Extract the (X, Y) coordinate from the center of the cell holding the provided text.  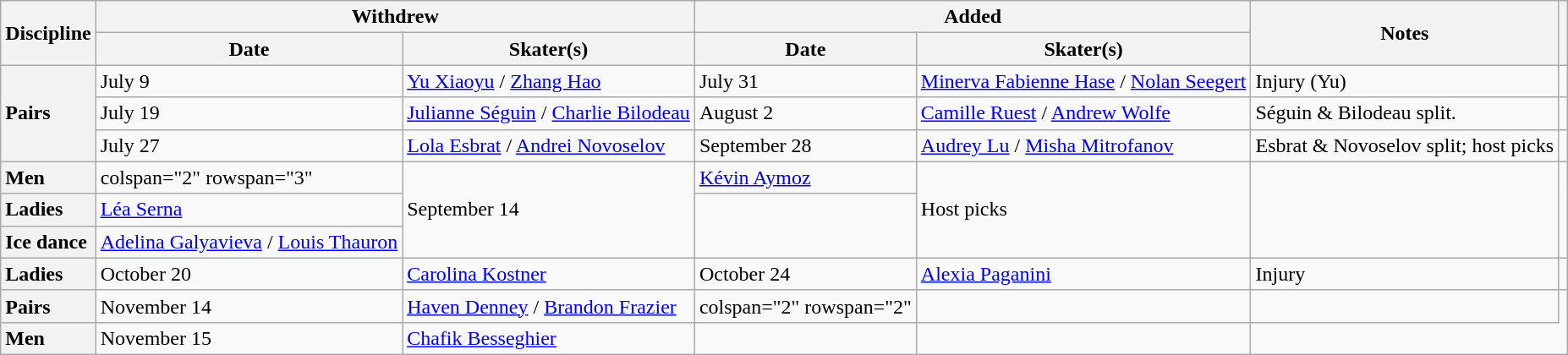
July 9 (249, 81)
Alexia Paganini (1083, 274)
Withdrew (395, 17)
Chafik Besseghier (549, 338)
colspan="2" rowspan="2" (805, 306)
Julianne Séguin / Charlie Bilodeau (549, 113)
September 14 (549, 210)
Added (973, 17)
October 24 (805, 274)
Léa Serna (249, 210)
Ice dance (48, 242)
Discipline (48, 33)
July 31 (805, 81)
Esbrat & Novoselov split; host picks (1405, 145)
Carolina Kostner (549, 274)
September 28 (805, 145)
Séguin & Bilodeau split. (1405, 113)
Kévin Aymoz (805, 177)
Adelina Galyavieva / Louis Thauron (249, 242)
Injury (1405, 274)
Camille Ruest / Andrew Wolfe (1083, 113)
Minerva Fabienne Hase / Nolan Seegert (1083, 81)
Haven Denney / Brandon Frazier (549, 306)
Yu Xiaoyu / Zhang Hao (549, 81)
Host picks (1083, 210)
July 19 (249, 113)
Audrey Lu / Misha Mitrofanov (1083, 145)
August 2 (805, 113)
November 14 (249, 306)
colspan="2" rowspan="3" (249, 177)
July 27 (249, 145)
Injury (Yu) (1405, 81)
Notes (1405, 33)
November 15 (249, 338)
October 20 (249, 274)
Lola Esbrat / Andrei Novoselov (549, 145)
